Return the (x, y) coordinate for the center point of the cell that contains the specified text.  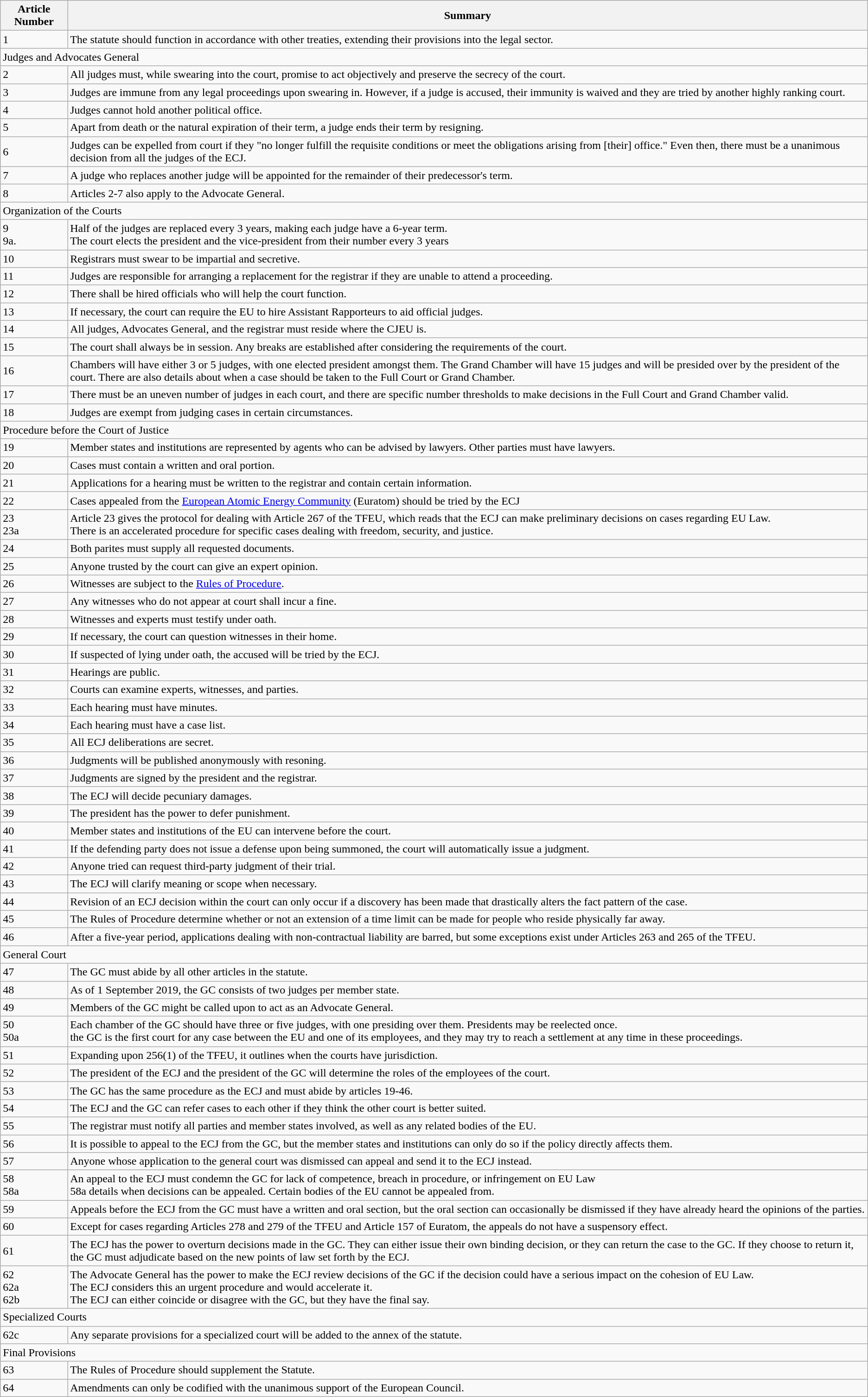
Judges are exempt from judging cases in certain circumstances. (468, 412)
Judges are responsible for arranging a replacement for the registrar if they are unable to attend a proceeding. (468, 276)
As of 1 September 2019, the GC consists of two judges per member state. (468, 990)
61 (34, 1250)
54 (34, 1108)
51 (34, 1055)
The court shall always be in session. Any breaks are established after considering the requirements of the court. (468, 347)
20 (34, 465)
28 (34, 619)
41 (34, 848)
If necessary, the court can require the EU to hire Assistant Rapporteurs to aid official judges. (468, 312)
A judge who replaces another judge will be appointed for the remainder of their predecessor's term. (468, 175)
47 (34, 972)
17 (34, 395)
22 (34, 500)
Procedure before the Court of Justice (434, 430)
99a. (34, 235)
38 (34, 795)
3 (34, 92)
If necessary, the court can question witnesses in their home. (468, 637)
Cases must contain a written and oral portion. (468, 465)
31 (34, 672)
1 (34, 39)
63 (34, 1370)
10 (34, 258)
46 (34, 937)
Both parites must supply all requested documents. (468, 548)
13 (34, 312)
21 (34, 483)
Revision of an ECJ decision within the court can only occur if a discovery has been made that drastically alters the fact pattern of the case. (468, 902)
53 (34, 1090)
7 (34, 175)
Judgments are signed by the president and the registrar. (468, 778)
44 (34, 902)
Members of the GC might be called upon to act as an Advocate General. (468, 1007)
Specialized Courts (434, 1317)
The GC has the same procedure as the ECJ and must abide by articles 19-46. (468, 1090)
There shall be hired officials who will help the court function. (468, 294)
Amendments can only be codified with the unanimous support of the European Council. (468, 1388)
The president has the power to defer punishment. (468, 813)
37 (34, 778)
Witnesses are subject to the Rules of Procedure. (468, 584)
33 (34, 707)
Anyone tried can request third-party judgment of their trial. (468, 866)
Apart from death or the natural expiration of their term, a judge ends their term by resigning. (468, 128)
The ECJ will decide pecuniary damages. (468, 795)
Judges and Advocates General (434, 57)
16 (34, 371)
Anyone trusted by the court can give an expert opinion. (468, 566)
45 (34, 919)
15 (34, 347)
Anyone whose application to the general court was dismissed can appeal and send it to the ECJ instead. (468, 1161)
27 (34, 602)
The GC must abide by all other articles in the statute. (468, 972)
If suspected of lying under oath, the accused will be tried by the ECJ. (468, 654)
Final Provisions (434, 1352)
The president of the ECJ and the president of the GC will determine the roles of the employees of the court. (468, 1073)
25 (34, 566)
Witnesses and experts must testify under oath. (468, 619)
8 (34, 193)
Articles 2-7 also apply to the Advocate General. (468, 193)
Member states and institutions are represented by agents who can be advised by lawyers. Other parties must have lawyers. (468, 448)
35 (34, 743)
55 (34, 1126)
The registrar must notify all parties and member states involved, as well as any related bodies of the EU. (468, 1126)
43 (34, 884)
Any witnesses who do not appear at court shall incur a fine. (468, 602)
Judgments will be published anonymously with resoning. (468, 760)
59 (34, 1209)
30 (34, 654)
Cases appealed from the European Atomic Energy Community (Euratom) should be tried by the ECJ (468, 500)
2 (34, 75)
14 (34, 329)
42 (34, 866)
19 (34, 448)
39 (34, 813)
26 (34, 584)
Summary (468, 16)
Article Number (34, 16)
36 (34, 760)
The ECJ will clarify meaning or scope when necessary. (468, 884)
52 (34, 1073)
All judges, Advocates General, and the registrar must reside where the CJEU is. (468, 329)
18 (34, 412)
60 (34, 1227)
6262a62b (34, 1287)
Applications for a hearing must be written to the registrar and contain certain information. (468, 483)
29 (34, 637)
If the defending party does not issue a defense upon being summoned, the court will automatically issue a judgment. (468, 848)
34 (34, 725)
All judges must, while swearing into the court, promise to act objectively and preserve the secrecy of the court. (468, 75)
Member states and institutions of the EU can intervene before the court. (468, 831)
49 (34, 1007)
62c (34, 1335)
The Rules of Procedure should supplement the Statute. (468, 1370)
It is possible to appeal to the ECJ from the GC, but the member states and institutions can only do so if the policy directly affects them. (468, 1143)
24 (34, 548)
11 (34, 276)
Except for cases regarding Articles 278 and 279 of the TFEU and Article 157 of Euratom, the appeals do not have a suspensory effect. (468, 1227)
Hearings are public. (468, 672)
All ECJ deliberations are secret. (468, 743)
The Rules of Procedure determine whether or not an extension of a time limit can be made for people who reside physically far away. (468, 919)
40 (34, 831)
57 (34, 1161)
5050a (34, 1032)
Each hearing must have minutes. (468, 707)
Courts can examine experts, witnesses, and parties. (468, 690)
48 (34, 990)
The statute should function in accordance with other treaties, extending their provisions into the legal sector. (468, 39)
56 (34, 1143)
6 (34, 151)
Expanding upon 256(1) of the TFEU, it outlines when the courts have jurisdiction. (468, 1055)
General Court (434, 955)
Judges cannot hold another political office. (468, 110)
5 (34, 128)
Each hearing must have a case list. (468, 725)
5858a (34, 1186)
12 (34, 294)
Organization of the Courts (434, 211)
4 (34, 110)
Registrars must swear to be impartial and secretive. (468, 258)
2323a (34, 524)
64 (34, 1388)
Any separate provisions for a specialized court will be added to the annex of the statute. (468, 1335)
32 (34, 690)
The ECJ and the GC can refer cases to each other if they think the other court is better suited. (468, 1108)
